Capture the cell that displays the provided text and extract its (X, Y) central coordinate. 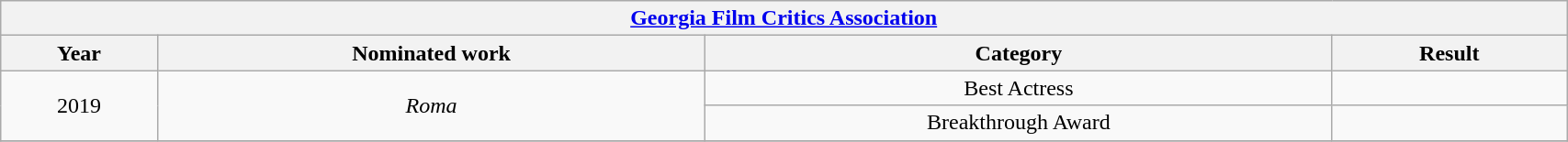
2019 (79, 105)
Category (1019, 53)
Roma (432, 105)
Year (79, 53)
Nominated work (432, 53)
Result (1450, 53)
Breakthrough Award (1019, 123)
Best Actress (1019, 88)
Georgia Film Critics Association (784, 18)
